Detect which cell encompasses the target text, then output its (X, Y) center coordinate. 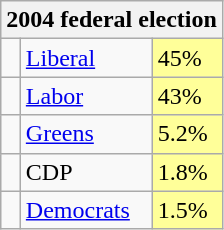
1.5% (187, 210)
Greens (86, 134)
Labor (86, 96)
CDP (86, 172)
Liberal (86, 58)
1.8% (187, 172)
2004 federal election (112, 20)
45% (187, 58)
5.2% (187, 134)
Democrats (86, 210)
43% (187, 96)
